Pinpoint the cell where the given text exists, returning its [X, Y] midpoint coordinate. 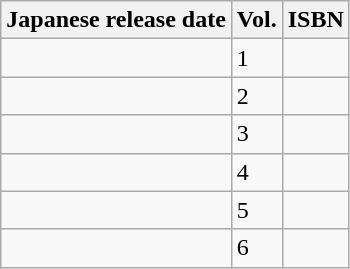
4 [256, 172]
2 [256, 96]
5 [256, 210]
3 [256, 134]
6 [256, 248]
ISBN [316, 20]
1 [256, 58]
Vol. [256, 20]
Japanese release date [116, 20]
